Locate the cell with the specified text and output its (x, y) center coordinate. 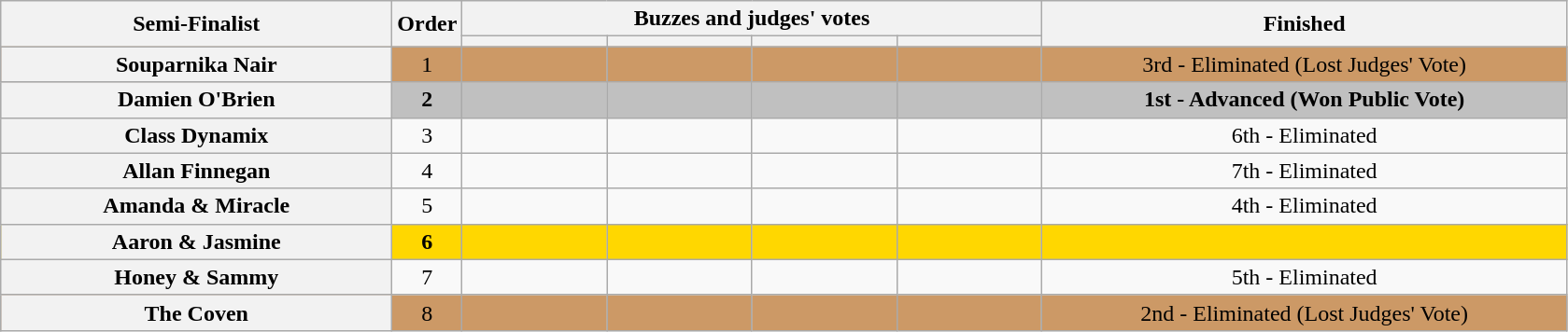
Order (428, 24)
2 (428, 100)
6 (428, 242)
Buzzes and judges' votes (752, 19)
8 (428, 312)
4th - Eliminated (1304, 206)
5th - Eliminated (1304, 277)
Finished (1304, 24)
Aaron & Jasmine (196, 242)
6th - Eliminated (1304, 135)
The Coven (196, 312)
Class Dynamix (196, 135)
Semi-Finalist (196, 24)
Amanda & Miracle (196, 206)
Damien O'Brien (196, 100)
3 (428, 135)
7 (428, 277)
Souparnika Nair (196, 64)
Allan Finnegan (196, 171)
1 (428, 64)
2nd - Eliminated (Lost Judges' Vote) (1304, 312)
1st - Advanced (Won Public Vote) (1304, 100)
Honey & Sammy (196, 277)
3rd - Eliminated (Lost Judges' Vote) (1304, 64)
5 (428, 206)
7th - Eliminated (1304, 171)
4 (428, 171)
